Extract the [X, Y] coordinate from the center of the cell holding the provided text.  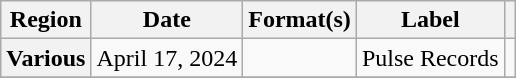
Various [46, 58]
Format(s) [300, 20]
Region [46, 20]
Date [167, 20]
Label [430, 20]
Pulse Records [430, 58]
April 17, 2024 [167, 58]
